Pinpoint the cell where the given text exists, returning its (x, y) midpoint coordinate. 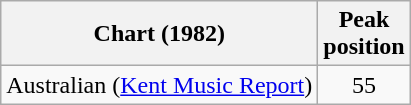
55 (364, 85)
Australian (Kent Music Report) (160, 85)
Chart (1982) (160, 34)
Peakposition (364, 34)
